From the cell containing the given text, extract its center point as (X, Y) coordinate. 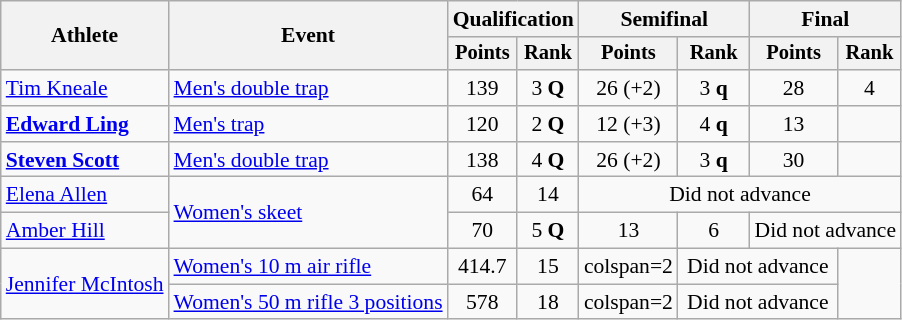
18 (548, 302)
2 Q (548, 124)
4 (870, 88)
Men's trap (308, 124)
Semifinal (664, 19)
28 (794, 88)
Qualification (514, 19)
12 (+3) (628, 124)
Jennifer McIntosh (85, 284)
Edward Ling (85, 124)
Final (826, 19)
Women's 10 m air rifle (308, 267)
578 (482, 302)
Athlete (85, 36)
70 (482, 231)
120 (482, 124)
Women's skeet (308, 212)
139 (482, 88)
Elena Allen (85, 195)
Tim Kneale (85, 88)
4 q (714, 124)
3 Q (548, 88)
Women's 50 m rifle 3 positions (308, 302)
30 (794, 160)
14 (548, 195)
64 (482, 195)
138 (482, 160)
Amber Hill (85, 231)
4 Q (548, 160)
414.7 (482, 267)
15 (548, 267)
Steven Scott (85, 160)
6 (714, 231)
5 Q (548, 231)
Event (308, 36)
